Extract the (x, y) coordinate from the center of the cell holding the provided text.  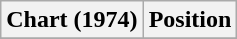
Chart (1974) (72, 20)
Position (190, 20)
